Return [X, Y] of the center of cell containing provided text 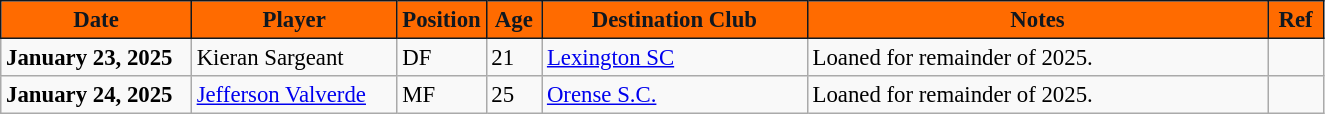
Ref [1296, 20]
Date [96, 20]
Kieran Sargeant [294, 58]
21 [514, 58]
Notes [1038, 20]
Lexington SC [675, 58]
Player [294, 20]
Position [442, 20]
January 23, 2025 [96, 58]
Orense S.C. [675, 95]
January 24, 2025 [96, 95]
25 [514, 95]
Destination Club [675, 20]
Jefferson Valverde [294, 95]
Age [514, 20]
MF [442, 95]
DF [442, 58]
